Pinpoint the cell where the given text exists, returning its (X, Y) midpoint coordinate. 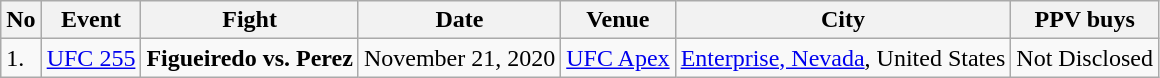
Not Disclosed (1085, 58)
Venue (618, 20)
Figueiredo vs. Perez (250, 58)
Date (459, 20)
1. (21, 58)
PPV buys (1085, 20)
Fight (250, 20)
Event (91, 20)
UFC 255 (91, 58)
UFC Apex (618, 58)
No (21, 20)
Enterprise, Nevada, United States (843, 58)
City (843, 20)
November 21, 2020 (459, 58)
